From the cell containing the given text, extract its center point as [X, Y] coordinate. 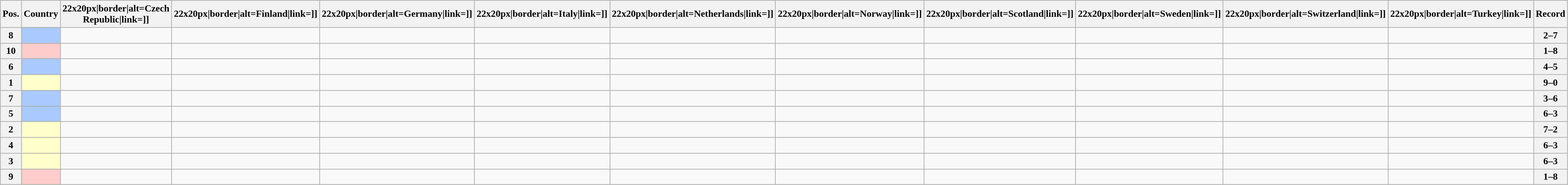
2 [11, 130]
7–2 [1551, 130]
3–6 [1551, 98]
2–7 [1551, 35]
1 [11, 83]
4 [11, 146]
22x20px|border|alt=Finland|link=]] [246, 14]
7 [11, 98]
Pos. [11, 14]
22x20px|border|alt=Italy|link=]] [542, 14]
4–5 [1551, 67]
9–0 [1551, 83]
22x20px|border|alt=Germany|link=]] [397, 14]
22x20px|border|alt=Czech Republic|link=]] [116, 14]
9 [11, 177]
10 [11, 51]
Country [41, 14]
22x20px|border|alt=Scotland|link=]] [1000, 14]
22x20px|border|alt=Turkey|link=]] [1461, 14]
22x20px|border|alt=Switzerland|link=]] [1306, 14]
3 [11, 161]
22x20px|border|alt=Netherlands|link=]] [693, 14]
8 [11, 35]
6 [11, 67]
22x20px|border|alt=Sweden|link=]] [1149, 14]
Record [1551, 14]
22x20px|border|alt=Norway|link=]] [850, 14]
5 [11, 114]
